Search for the cell housing the specified text and yield its (x, y) center coordinate. 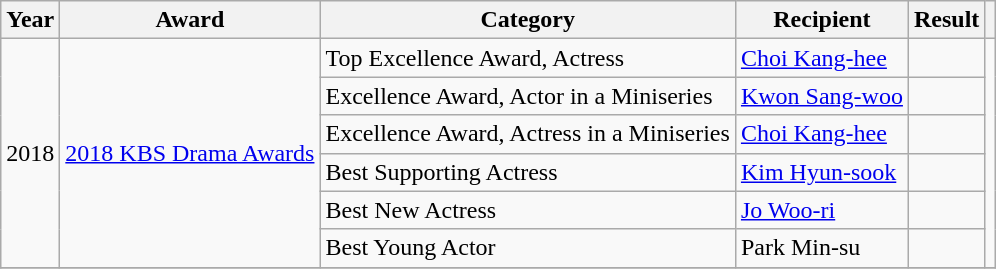
Kwon Sang-woo (822, 96)
Excellence Award, Actor in a Miniseries (528, 96)
Jo Woo-ri (822, 210)
Best Young Actor (528, 248)
Top Excellence Award, Actress (528, 58)
2018 KBS Drama Awards (190, 153)
Year (30, 20)
Result (946, 20)
Recipient (822, 20)
Category (528, 20)
Award (190, 20)
Park Min-su (822, 248)
Excellence Award, Actress in a Miniseries (528, 134)
2018 (30, 153)
Best Supporting Actress (528, 172)
Kim Hyun-sook (822, 172)
Best New Actress (528, 210)
